Pinpoint the cell where the given text exists, returning its [x, y] midpoint coordinate. 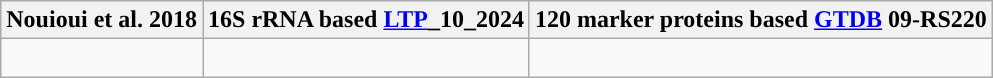
16S rRNA based LTP_10_2024 [366, 20]
Nouioui et al. 2018 [102, 20]
120 marker proteins based GTDB 09-RS220 [760, 20]
